Provide the (x, y) coordinate of the cell's center where the given text is located.  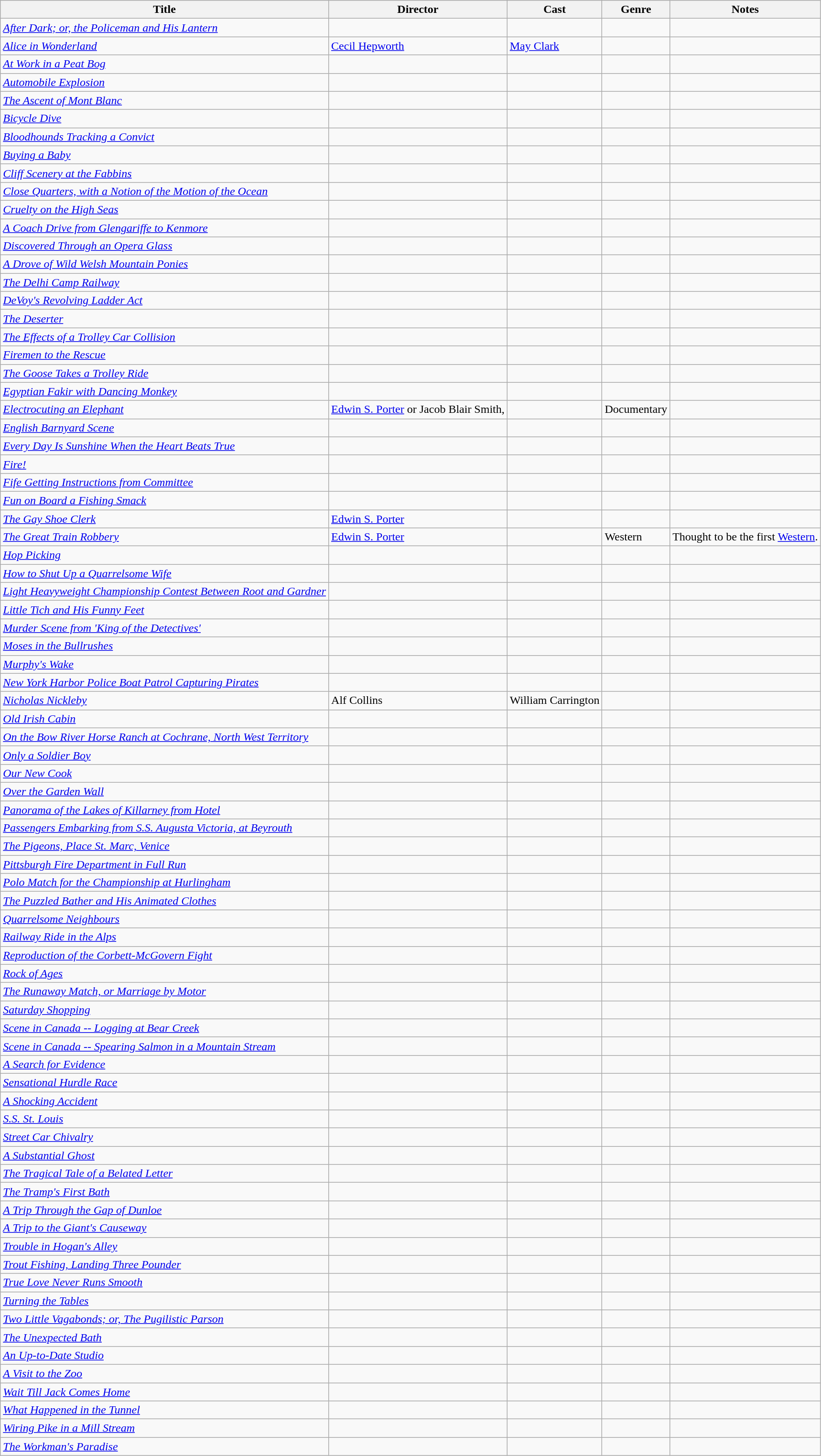
Scene in Canada -- Logging at Bear Creek (164, 1028)
Quarrelsome Neighbours (164, 919)
The Puzzled Bather and His Animated Clothes (164, 901)
How to Shut Up a Quarrelsome Wife (164, 573)
The Delhi Camp Railway (164, 282)
The Tragical Tale of a Belated Letter (164, 1174)
Cliff Scenery at the Fabbins (164, 173)
True Love Never Runs Smooth (164, 1283)
Trouble in Hogan's Alley (164, 1246)
A Trip Through the Gap of Dunloe (164, 1210)
The Gay Shoe Clerk (164, 518)
Rock of Ages (164, 973)
Cecil Hepworth (418, 46)
A Substantial Ghost (164, 1155)
Alice in Wonderland (164, 46)
Moses in the Bullrushes (164, 646)
Egyptian Fakir with Dancing Monkey (164, 391)
Genre (636, 10)
Old Irish Cabin (164, 719)
Western (636, 537)
A Trip to the Giant's Causeway (164, 1228)
Polo Match for the Championship at Hurlingham (164, 883)
Discovered Through an Opera Glass (164, 246)
Nicholas Nickleby (164, 701)
Wiring Pike in a Mill Stream (164, 1428)
After Dark; or, the Policeman and His Lantern (164, 28)
Pittsburgh Fire Department in Full Run (164, 864)
The Tramp's First Bath (164, 1192)
New York Harbor Police Boat Patrol Capturing Pirates (164, 682)
Street Car Chivalry (164, 1137)
Hop Picking (164, 555)
An Up-to-Date Studio (164, 1355)
Two Little Vagabonds; or, The Pugilistic Parson (164, 1319)
Title (164, 10)
Scene in Canada -- Spearing Salmon in a Mountain Stream (164, 1046)
Firemen to the Rescue (164, 355)
DeVoy's Revolving Ladder Act (164, 301)
Documentary (636, 410)
S.S. St. Louis (164, 1119)
May Clark (554, 46)
The Ascent of Mont Blanc (164, 100)
English Barnyard Scene (164, 428)
Reproduction of the Corbett-McGovern Fight (164, 955)
Automobile Explosion (164, 82)
The Pigeons, Place St. Marc, Venice (164, 846)
Murphy's Wake (164, 664)
William Carrington (554, 701)
At Work in a Peat Bog (164, 64)
The Workman's Paradise (164, 1446)
The Deserter (164, 319)
Fire! (164, 464)
On the Bow River Horse Ranch at Cochrane, North West Territory (164, 737)
Cast (554, 10)
The Effects of a Trolley Car Collision (164, 337)
The Goose Takes a Trolley Ride (164, 373)
Trout Fishing, Landing Three Pounder (164, 1264)
Electrocuting an Elephant (164, 410)
The Unexpected Bath (164, 1337)
Fife Getting Instructions from Committee (164, 482)
A Search for Evidence (164, 1064)
A Shocking Accident (164, 1100)
A Drove of Wild Welsh Mountain Ponies (164, 264)
Bicycle Dive (164, 119)
Alf Collins (418, 701)
Fun on Board a Fishing Smack (164, 500)
Cruelty on the High Seas (164, 209)
Every Day Is Sunshine When the Heart Beats True (164, 446)
Buying a Baby (164, 155)
Passengers Embarking from S.S. Augusta Victoria, at Beyrouth (164, 828)
Saturday Shopping (164, 1010)
Edwin S. Porter or Jacob Blair Smith, (418, 410)
A Visit to the Zoo (164, 1373)
Turning the Tables (164, 1301)
The Runaway Match, or Marriage by Motor (164, 992)
Over the Garden Wall (164, 791)
Sensational Hurdle Race (164, 1082)
Close Quarters, with a Notion of the Motion of the Ocean (164, 191)
Director (418, 10)
Thought to be the first Western. (745, 537)
Light Heavyweight Championship Contest Between Root and Gardner (164, 592)
The Great Train Robbery (164, 537)
Only a Soldier Boy (164, 755)
What Happened in the Tunnel (164, 1410)
Wait Till Jack Comes Home (164, 1392)
Notes (745, 10)
Railway Ride in the Alps (164, 937)
Bloodhounds Tracking a Convict (164, 137)
Our New Cook (164, 773)
Murder Scene from 'King of the Detectives' (164, 628)
Panorama of the Lakes of Killarney from Hotel (164, 810)
Little Tich and His Funny Feet (164, 610)
A Coach Drive from Glengariffe to Kenmore (164, 228)
